Scan for the cell matching the given text and deliver its (X, Y) coordinate at center. 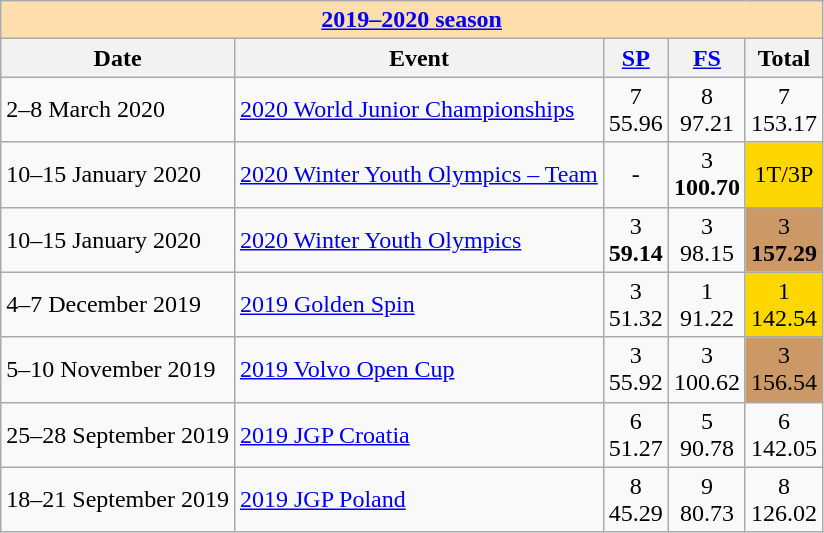
3 157.29 (784, 240)
Total (784, 58)
2020 Winter Youth Olympics – Team (418, 174)
2020 World Junior Championships (418, 110)
25–28 September 2019 (118, 434)
SP (636, 58)
2020 Winter Youth Olympics (418, 240)
Event (418, 58)
6 51.27 (636, 434)
3 59.14 (636, 240)
2019 Volvo Open Cup (418, 370)
2019 JGP Croatia (418, 434)
3 100.62 (706, 370)
7 153.17 (784, 110)
9 80.73 (706, 500)
1 142.54 (784, 304)
1 91.22 (706, 304)
5 90.78 (706, 434)
2019–2020 season (412, 20)
18–21 September 2019 (118, 500)
5–10 November 2019 (118, 370)
3 156.54 (784, 370)
Date (118, 58)
7 55.96 (636, 110)
3 98.15 (706, 240)
6 142.05 (784, 434)
8 97.21 (706, 110)
2–8 March 2020 (118, 110)
8 45.29 (636, 500)
2019 JGP Poland (418, 500)
- (636, 174)
3 100.70 (706, 174)
3 55.92 (636, 370)
3 51.32 (636, 304)
2019 Golden Spin (418, 304)
8 126.02 (784, 500)
4–7 December 2019 (118, 304)
1T/3P (784, 174)
FS (706, 58)
